Return the (X, Y) coordinate for the center point of the cell that contains the specified text.  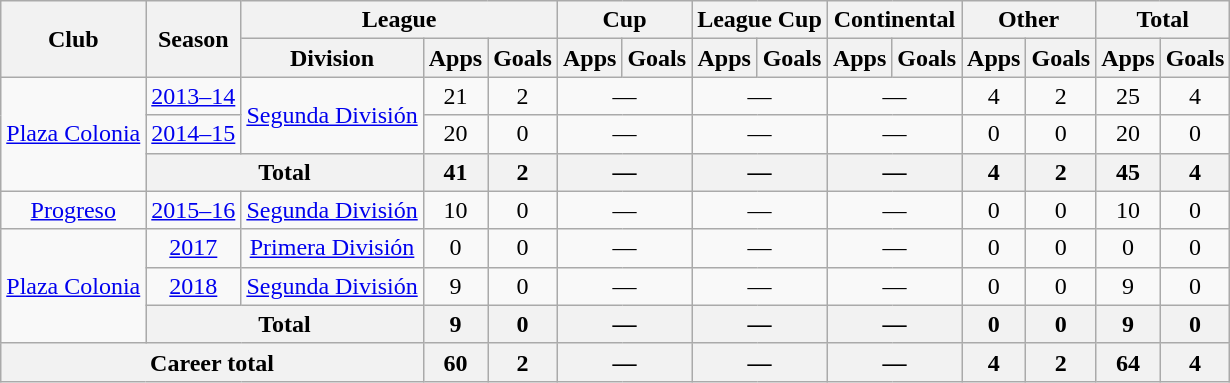
25 (1128, 96)
League (400, 20)
Other (1029, 20)
64 (1128, 362)
Progreso (74, 210)
League Cup (760, 20)
Club (74, 39)
21 (455, 96)
2017 (194, 248)
2018 (194, 286)
2014–15 (194, 134)
Division (332, 58)
2015–16 (194, 210)
Continental (894, 20)
Cup (624, 20)
Career total (212, 362)
2013–14 (194, 96)
Season (194, 39)
Primera División (332, 248)
41 (455, 172)
45 (1128, 172)
60 (455, 362)
